Return the (x, y) coordinate for the center point of the cell that contains the specified text.  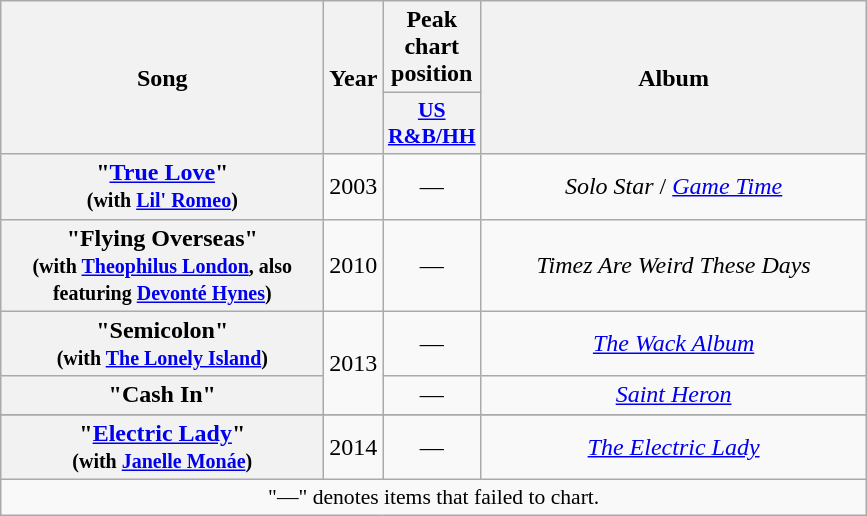
The Electric Lady (674, 446)
"True Love" (with Lil' Romeo) (162, 186)
Year (354, 78)
Solo Star / Game Time (674, 186)
Timez Are Weird These Days (674, 265)
Peak chart position (432, 47)
Saint Heron (674, 395)
US R&B/HH (432, 124)
Song (162, 78)
2003 (354, 186)
"—" denotes items that failed to chart. (434, 497)
"Electric Lady" (with Janelle Monáe) (162, 446)
"Semicolon" (with The Lonely Island) (162, 344)
"Flying Overseas" (with Theophilus London, also featuring Devonté Hynes) (162, 265)
"Cash In" (162, 395)
The Wack Album (674, 344)
Album (674, 78)
2010 (354, 265)
2014 (354, 446)
2013 (354, 362)
